From the cell containing the given text, extract its center point as (X, Y) coordinate. 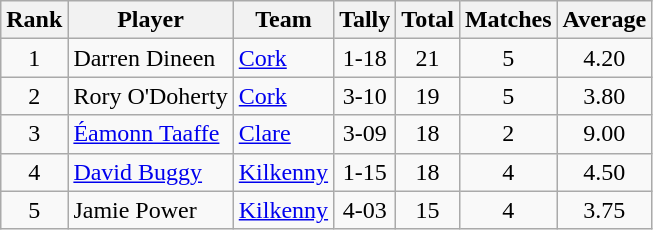
3-09 (365, 134)
3-10 (365, 96)
15 (428, 210)
1-15 (365, 172)
Team (283, 20)
9.00 (604, 134)
David Buggy (150, 172)
1 (34, 58)
Éamonn Taaffe (150, 134)
3.80 (604, 96)
Rory O'Doherty (150, 96)
Tally (365, 20)
3 (34, 134)
1-18 (365, 58)
Average (604, 20)
Clare (283, 134)
19 (428, 96)
Darren Dineen (150, 58)
4.20 (604, 58)
Total (428, 20)
Matches (508, 20)
Jamie Power (150, 210)
3.75 (604, 210)
4-03 (365, 210)
21 (428, 58)
4.50 (604, 172)
Rank (34, 20)
Player (150, 20)
